Output the (X, Y) coordinate of the center of the cell containing the given text.  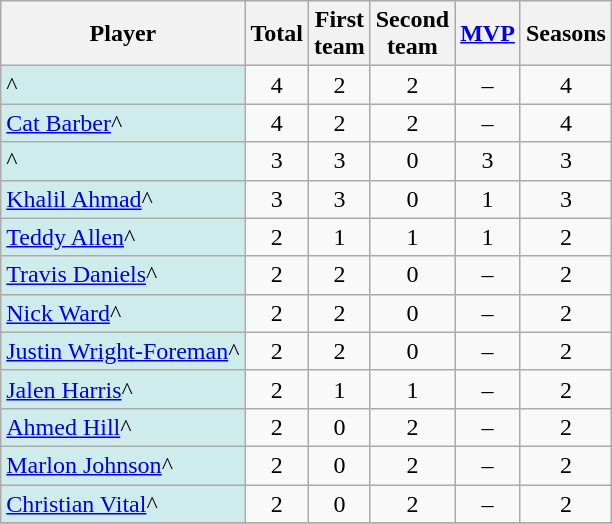
Cat Barber^ (123, 123)
Total (277, 34)
Christian Vital^ (123, 503)
Teddy Allen^ (123, 237)
Nick Ward^ (123, 313)
MVP (488, 34)
Justin Wright-Foreman^ (123, 351)
Marlon Johnson^ (123, 465)
First team (340, 34)
Seasons (566, 34)
Travis Daniels^ (123, 275)
Jalen Harris^ (123, 389)
Player (123, 34)
Khalil Ahmad^ (123, 199)
Second team (412, 34)
Ahmed Hill^ (123, 427)
